Scan for the cell matching the given text and deliver its [x, y] coordinate at center. 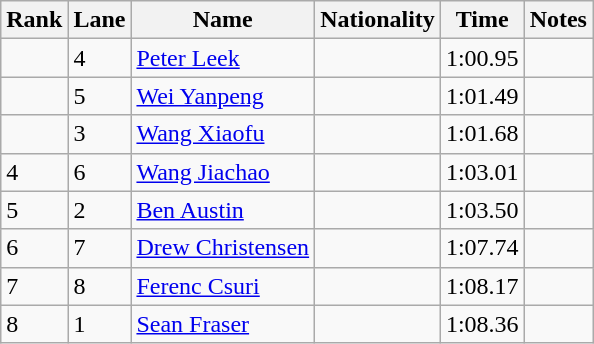
Ferenc Csuri [223, 286]
1:01.49 [482, 96]
Drew Christensen [223, 248]
Wang Jiachao [223, 172]
Sean Fraser [223, 324]
Name [223, 20]
Peter Leek [223, 58]
Wei Yanpeng [223, 96]
1:08.36 [482, 324]
Lane [100, 20]
3 [100, 134]
1 [100, 324]
Nationality [378, 20]
1:07.74 [482, 248]
1:03.50 [482, 210]
Ben Austin [223, 210]
1:03.01 [482, 172]
Rank [34, 20]
1:00.95 [482, 58]
Time [482, 20]
2 [100, 210]
Notes [558, 20]
1:08.17 [482, 286]
Wang Xiaofu [223, 134]
1:01.68 [482, 134]
